Scan for the cell matching the given text and deliver its [X, Y] coordinate at center. 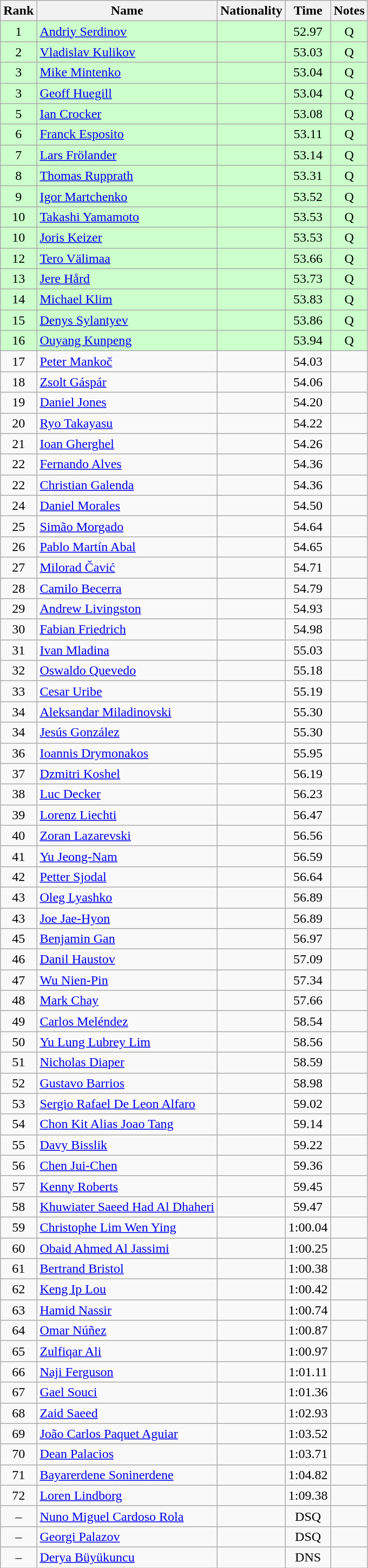
58 [18, 1207]
Zsolt Gáspár [127, 382]
57.34 [308, 980]
54.98 [308, 630]
61 [18, 1269]
1:00.25 [308, 1248]
Carlos Meléndez [127, 1021]
Chen Jui-Chen [127, 1165]
Dean Palacios [127, 1454]
12 [18, 258]
53.31 [308, 176]
Peter Mankoč [127, 361]
1 [18, 31]
Bertrand Bristol [127, 1269]
Danil Haustov [127, 960]
53.14 [308, 155]
54.79 [308, 588]
30 [18, 630]
53.03 [308, 52]
Chon Kit Alias Joao Tang [127, 1124]
1:00.42 [308, 1290]
37 [18, 774]
Cesar Uribe [127, 691]
29 [18, 609]
5 [18, 114]
Jesús González [127, 733]
Kenny Roberts [127, 1186]
Tero Välimaa [127, 258]
49 [18, 1021]
Mike Mintenko [127, 73]
Daniel Morales [127, 506]
Ivan Mladina [127, 650]
42 [18, 877]
54.71 [308, 567]
54.65 [308, 547]
1:00.87 [308, 1331]
Obaid Ahmed Al Jassimi [127, 1248]
67 [18, 1392]
Jere Hård [127, 279]
Ioannis Drymonakos [127, 753]
53.73 [308, 279]
54.93 [308, 609]
72 [18, 1495]
Name [127, 11]
56.23 [308, 794]
Omar Núñez [127, 1331]
Luc Decker [127, 794]
Notes [349, 11]
50 [18, 1042]
Milorad Čavić [127, 567]
Andrew Livingston [127, 609]
Nuno Miguel Cardoso Rola [127, 1516]
27 [18, 567]
Sergio Rafael De Leon Alfaro [127, 1104]
59.02 [308, 1104]
32 [18, 671]
Vladislav Kulikov [127, 52]
19 [18, 403]
Zulfiqar Ali [127, 1351]
53 [18, 1104]
59.47 [308, 1207]
56.64 [308, 877]
54.64 [308, 526]
60 [18, 1248]
64 [18, 1331]
55.03 [308, 650]
Loren Lindborg [127, 1495]
1:02.93 [308, 1413]
Petter Sjodal [127, 877]
56.56 [308, 835]
56.19 [308, 774]
57.66 [308, 1001]
55.95 [308, 753]
41 [18, 856]
54.03 [308, 361]
Fabian Friedrich [127, 630]
25 [18, 526]
Daniel Jones [127, 403]
54.26 [308, 444]
16 [18, 341]
1:00.97 [308, 1351]
20 [18, 423]
Dzmitri Koshel [127, 774]
1:03.52 [308, 1434]
53.83 [308, 300]
Camilo Becerra [127, 588]
69 [18, 1434]
13 [18, 279]
Yu Lung Lubrey Lim [127, 1042]
46 [18, 960]
58.98 [308, 1083]
54.50 [308, 506]
59.36 [308, 1165]
Khuwiater Saeed Had Al Dhaheri [127, 1207]
Nationality [251, 11]
59.14 [308, 1124]
Rank [18, 11]
Davy Bisslik [127, 1145]
1:09.38 [308, 1495]
59.22 [308, 1145]
53.66 [308, 258]
52 [18, 1083]
1:01.11 [308, 1372]
Joe Jae-Hyon [127, 918]
26 [18, 547]
55.18 [308, 671]
1:00.38 [308, 1269]
Ouyang Kunpeng [127, 341]
39 [18, 815]
53.52 [308, 196]
56.47 [308, 815]
Bayarerdene Soninerdene [127, 1475]
52.97 [308, 31]
62 [18, 1290]
Ian Crocker [127, 114]
53.94 [308, 341]
Andriy Serdinov [127, 31]
Ryo Takayasu [127, 423]
7 [18, 155]
56 [18, 1165]
54.06 [308, 382]
Lars Frölander [127, 155]
24 [18, 506]
DNS [308, 1557]
Aleksandar Miladinovski [127, 712]
Thomas Rupprath [127, 176]
48 [18, 1001]
Naji Ferguson [127, 1372]
Yu Jeong-Nam [127, 856]
56.97 [308, 939]
Hamid Nassir [127, 1310]
Christophe Lim Wen Ying [127, 1227]
17 [18, 361]
65 [18, 1351]
Georgi Palazov [127, 1537]
71 [18, 1475]
Derya Büyükuncu [127, 1557]
Gustavo Barrios [127, 1083]
Gael Souci [127, 1392]
21 [18, 444]
63 [18, 1310]
1:04.82 [308, 1475]
57 [18, 1186]
Time [308, 11]
Zaid Saeed [127, 1413]
Zoran Lazarevski [127, 835]
1:03.71 [308, 1454]
28 [18, 588]
15 [18, 320]
54.22 [308, 423]
58.54 [308, 1021]
1:00.74 [308, 1310]
57.09 [308, 960]
Simão Morgado [127, 526]
36 [18, 753]
51 [18, 1062]
João Carlos Paquet Aguiar [127, 1434]
68 [18, 1413]
Ioan Gherghel [127, 444]
Lorenz Liechti [127, 815]
58.59 [308, 1062]
70 [18, 1454]
59 [18, 1227]
Wu Nien-Pin [127, 980]
Denys Sylantyev [127, 320]
59.45 [308, 1186]
55.19 [308, 691]
Christian Galenda [127, 485]
47 [18, 980]
55 [18, 1145]
58.56 [308, 1042]
Pablo Martín Abal [127, 547]
8 [18, 176]
Fernando Alves [127, 464]
53.08 [308, 114]
14 [18, 300]
Oswaldo Quevedo [127, 671]
6 [18, 134]
2 [18, 52]
Michael Klim [127, 300]
53.86 [308, 320]
Takashi Yamamoto [127, 217]
33 [18, 691]
45 [18, 939]
Oleg Lyashko [127, 897]
31 [18, 650]
40 [18, 835]
66 [18, 1372]
Benjamin Gan [127, 939]
Joris Keizer [127, 237]
Keng Ip Lou [127, 1290]
54.20 [308, 403]
38 [18, 794]
Mark Chay [127, 1001]
Geoff Huegill [127, 93]
18 [18, 382]
1:01.36 [308, 1392]
56.59 [308, 856]
53.11 [308, 134]
Igor Martchenko [127, 196]
Nicholas Diaper [127, 1062]
54 [18, 1124]
9 [18, 196]
1:00.04 [308, 1227]
Franck Esposito [127, 134]
